Identify which cell holds the provided text, then report its [x, y] central coordinate. 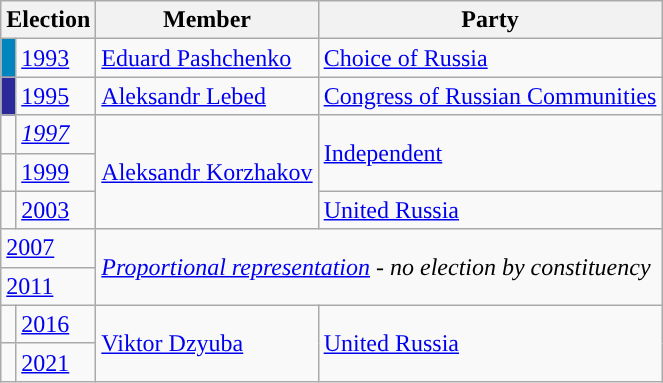
1999 [56, 172]
1997 [56, 134]
Proportional representation - no election by constituency [379, 267]
2016 [56, 324]
2021 [56, 362]
Choice of Russia [490, 58]
1993 [56, 58]
Independent [490, 153]
Viktor Dzyuba [207, 343]
Aleksandr Lebed [207, 96]
Party [490, 20]
Eduard Pashchenko [207, 58]
1995 [56, 96]
2003 [56, 210]
2011 [48, 286]
Congress of Russian Communities [490, 96]
2007 [48, 248]
Election [48, 20]
Aleksandr Korzhakov [207, 172]
Member [207, 20]
